For the text-containing cell, return its midpoint in (x, y) coordinate format. 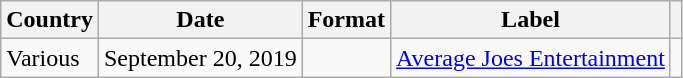
Average Joes Entertainment (531, 58)
Date (200, 20)
September 20, 2019 (200, 58)
Format (346, 20)
Country (50, 20)
Label (531, 20)
Various (50, 58)
